Search for the cell housing the specified text and yield its [x, y] center coordinate. 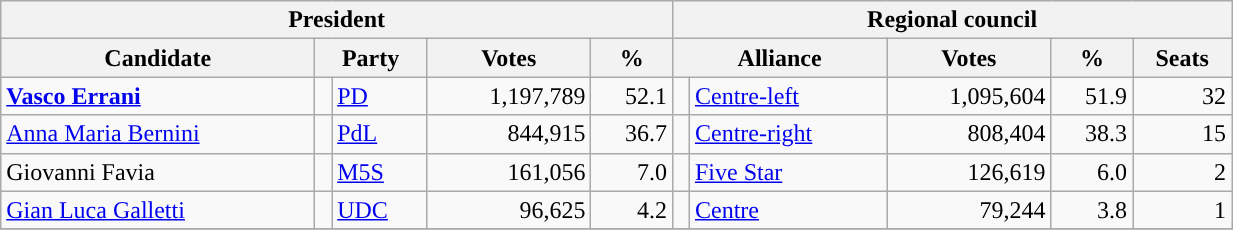
Anna Maria Bernini [158, 134]
1,197,789 [508, 96]
1,095,604 [969, 96]
1 [1182, 210]
Seats [1182, 58]
Giovanni Favia [158, 172]
President [337, 20]
15 [1182, 134]
79,244 [969, 210]
Five Star [788, 172]
Centre-left [788, 96]
Centre-right [788, 134]
96,625 [508, 210]
52.1 [632, 96]
Vasco Errani [158, 96]
4.2 [632, 210]
3.8 [1092, 210]
126,619 [969, 172]
38.3 [1092, 134]
36.7 [632, 134]
6.0 [1092, 172]
PD [380, 96]
7.0 [632, 172]
Candidate [158, 58]
Gian Luca Galletti [158, 210]
844,915 [508, 134]
UDC [380, 210]
Centre [788, 210]
Party [371, 58]
Regional council [952, 20]
808,404 [969, 134]
M5S [380, 172]
Alliance [779, 58]
32 [1182, 96]
PdL [380, 134]
2 [1182, 172]
51.9 [1092, 96]
161,056 [508, 172]
